From the cell containing the given text, extract its center point as [X, Y] coordinate. 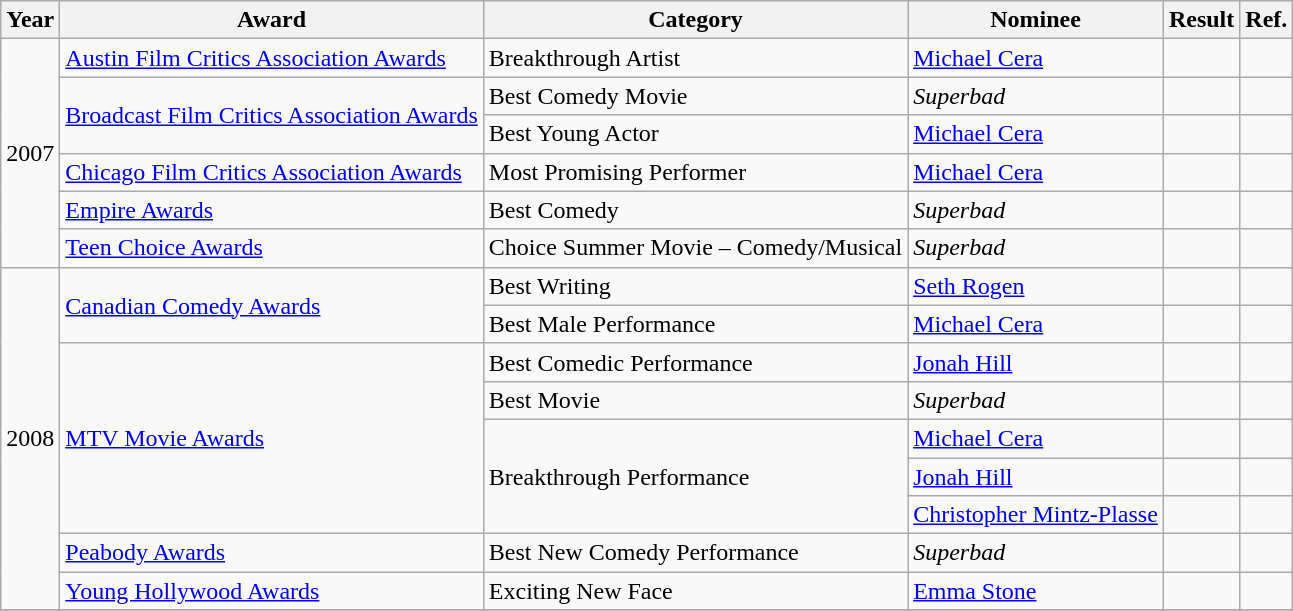
Best Male Performance [695, 324]
Result [1201, 20]
Breakthrough Performance [695, 476]
2007 [30, 153]
Young Hollywood Awards [272, 591]
Best Comedy [695, 210]
Nominee [1036, 20]
Best New Comedy Performance [695, 553]
Exciting New Face [695, 591]
Award [272, 20]
Teen Choice Awards [272, 248]
Empire Awards [272, 210]
Most Promising Performer [695, 172]
Category [695, 20]
Ref. [1266, 20]
Emma Stone [1036, 591]
2008 [30, 438]
Best Movie [695, 400]
Best Young Actor [695, 134]
Seth Rogen [1036, 286]
Best Comedy Movie [695, 96]
Choice Summer Movie – Comedy/Musical [695, 248]
Canadian Comedy Awards [272, 305]
Austin Film Critics Association Awards [272, 58]
Broadcast Film Critics Association Awards [272, 115]
Breakthrough Artist [695, 58]
Chicago Film Critics Association Awards [272, 172]
MTV Movie Awards [272, 438]
Best Comedic Performance [695, 362]
Christopher Mintz-Plasse [1036, 515]
Best Writing [695, 286]
Year [30, 20]
Peabody Awards [272, 553]
